Identify which cell holds the provided text, then report its (X, Y) central coordinate. 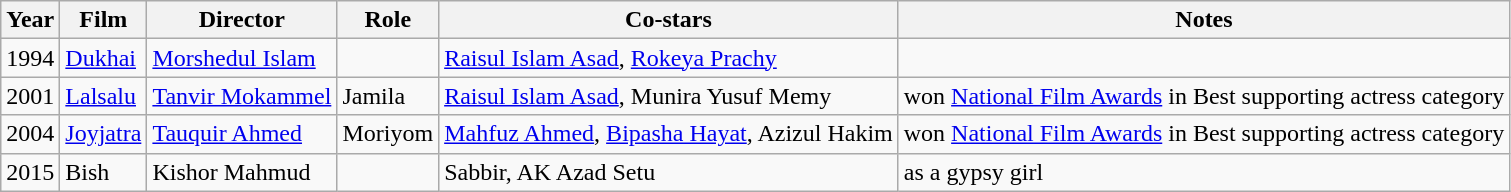
as a gypsy girl (1204, 172)
Film (104, 20)
Year (30, 20)
Raisul Islam Asad, Munira Yusuf Memy (669, 96)
Co-stars (669, 20)
Morshedul Islam (242, 58)
Tanvir Mokammel (242, 96)
Director (242, 20)
1994 (30, 58)
Raisul Islam Asad, Rokeya Prachy (669, 58)
Lalsalu (104, 96)
Tauquir Ahmed (242, 134)
2004 (30, 134)
Kishor Mahmud (242, 172)
Moriyom (388, 134)
Sabbir, AK Azad Setu (669, 172)
Dukhai (104, 58)
Notes (1204, 20)
Jamila (388, 96)
2001 (30, 96)
Role (388, 20)
Mahfuz Ahmed, Bipasha Hayat, Azizul Hakim (669, 134)
Joyjatra (104, 134)
2015 (30, 172)
Bish (104, 172)
